Search for the cell housing the specified text and yield its [X, Y] center coordinate. 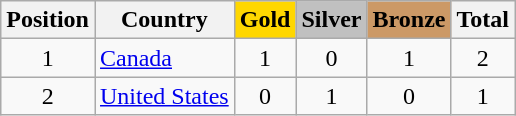
Position [48, 20]
United States [164, 96]
Silver [332, 20]
Gold [265, 20]
Bronze [409, 20]
Canada [164, 58]
Country [164, 20]
Total [483, 20]
